For the text-containing cell, return its midpoint in (X, Y) coordinate format. 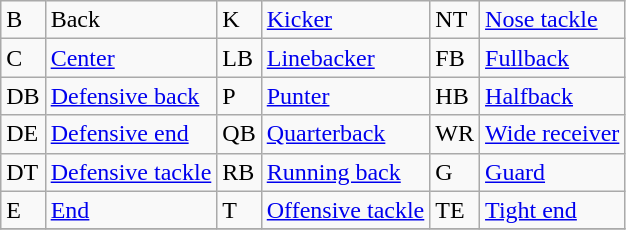
RB (239, 172)
NT (455, 20)
Running back (346, 172)
FB (455, 58)
Linebacker (346, 58)
WR (455, 134)
Defensive back (131, 96)
Fullback (552, 58)
Nose tackle (552, 20)
Kicker (346, 20)
Halfback (552, 96)
G (455, 172)
DB (23, 96)
Defensive tackle (131, 172)
Offensive tackle (346, 210)
End (131, 210)
Center (131, 58)
QB (239, 134)
Guard (552, 172)
E (23, 210)
TE (455, 210)
Tight end (552, 210)
HB (455, 96)
DT (23, 172)
C (23, 58)
Punter (346, 96)
LB (239, 58)
K (239, 20)
B (23, 20)
T (239, 210)
Back (131, 20)
Quarterback (346, 134)
DE (23, 134)
Defensive end (131, 134)
P (239, 96)
Wide receiver (552, 134)
